Provide the (X, Y) coordinate of the cell's center where the given text is located.  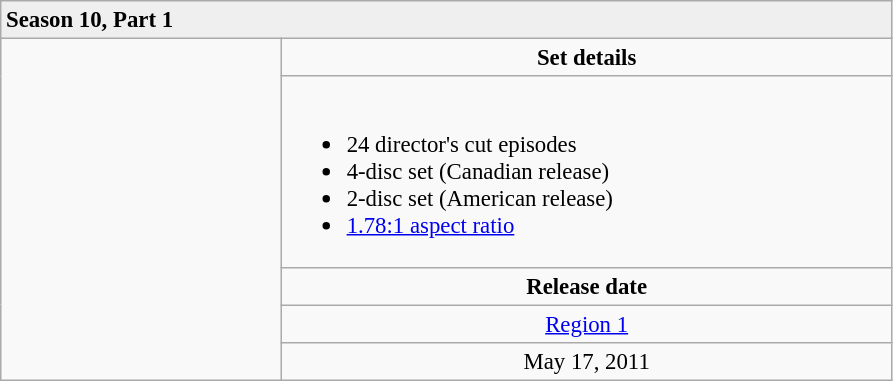
Season 10, Part 1 (446, 20)
24 director's cut episodes4-disc set (Canadian release)2-disc set (American release)1.78:1 aspect ratio (586, 172)
Release date (586, 286)
Set details (586, 58)
May 17, 2011 (586, 361)
Region 1 (586, 324)
